Find where the given text appears and provide that cell's center as (X, Y) coordinate. 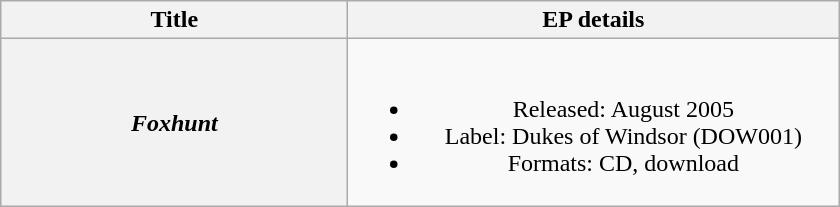
Released: August 2005Label: Dukes of Windsor (DOW001)Formats: CD, download (594, 122)
Foxhunt (174, 122)
EP details (594, 20)
Title (174, 20)
